Search for the cell housing the specified text and yield its (x, y) center coordinate. 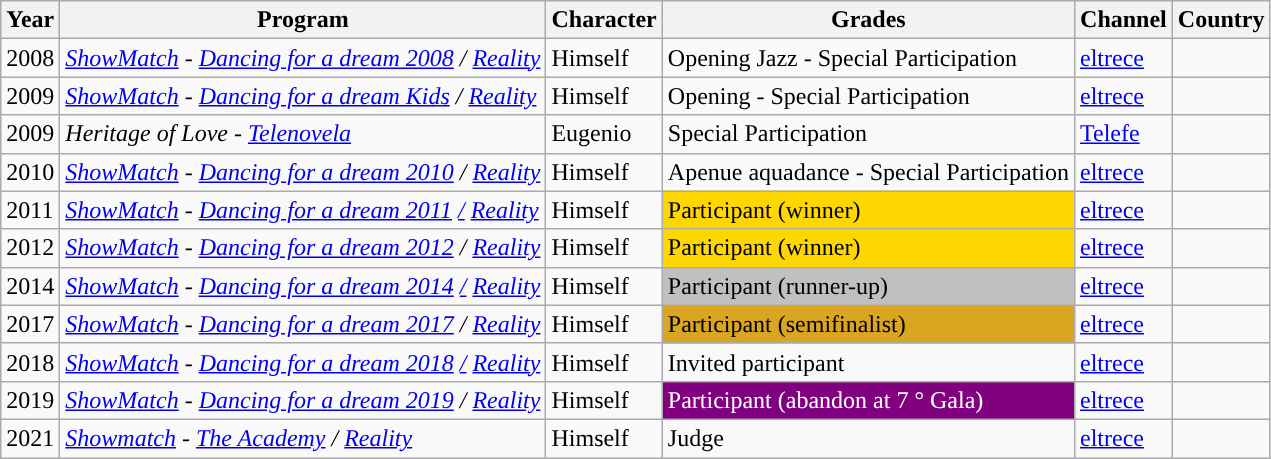
Participant (runner-up) (868, 286)
Grades (868, 20)
Special Participation (868, 134)
ShowMatch - Dancing for a dream 2018 / Reality (303, 362)
Heritage of Love - Telenovela (303, 134)
ShowMatch - Dancing for a dream 2019 / Reality (303, 400)
Opening - Special Participation (868, 96)
Showmatch - The Academy / Reality (303, 438)
Year (30, 20)
Country (1221, 20)
ShowMatch - Dancing for a dream 2010 / Reality (303, 172)
Telefe (1124, 134)
2012 (30, 248)
ShowMatch - Dancing for a dream 2012 / Reality (303, 248)
2017 (30, 324)
2011 (30, 210)
Program (303, 20)
2021 (30, 438)
Channel (1124, 20)
ShowMatch - Dancing for a dream 2011 / Reality (303, 210)
ShowMatch - Dancing for a dream 2017 / Reality (303, 324)
Apenue aquadance - Special Participation (868, 172)
2018 (30, 362)
ShowMatch - Dancing for a dream 2014 / Reality (303, 286)
2010 (30, 172)
ShowMatch - Dancing for a dream Kids / Reality (303, 96)
2014 (30, 286)
Character (604, 20)
ShowMatch - Dancing for a dream 2008 / Reality (303, 58)
Eugenio (604, 134)
Participant (semifinalist) (868, 324)
2019 (30, 400)
Participant (abandon at 7 ° Gala) (868, 400)
2008 (30, 58)
Judge (868, 438)
Invited participant (868, 362)
Opening Jazz - Special Participation (868, 58)
